Return the [x, y] coordinate for the center point of the cell that contains the specified text.  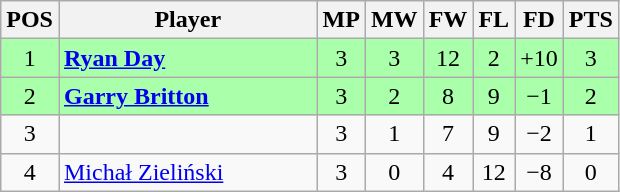
−8 [540, 172]
−2 [540, 134]
Player [188, 20]
FD [540, 20]
7 [448, 134]
MW [394, 20]
PTS [590, 20]
Michał Zieliński [188, 172]
POS [30, 20]
8 [448, 96]
+10 [540, 58]
Garry Britton [188, 96]
FL [494, 20]
Ryan Day [188, 58]
MP [341, 20]
−1 [540, 96]
FW [448, 20]
